From the cell containing the given text, extract its center point as [x, y] coordinate. 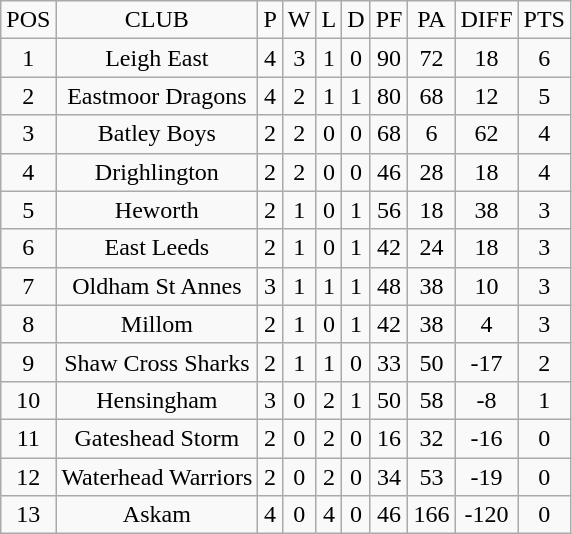
90 [389, 58]
16 [389, 438]
53 [432, 477]
166 [432, 515]
24 [432, 248]
48 [389, 286]
58 [432, 400]
P [270, 20]
Gateshead Storm [157, 438]
Shaw Cross Sharks [157, 362]
W [299, 20]
POS [28, 20]
11 [28, 438]
13 [28, 515]
32 [432, 438]
Askam [157, 515]
-8 [486, 400]
PA [432, 20]
Drighlington [157, 172]
56 [389, 210]
-120 [486, 515]
62 [486, 134]
L [329, 20]
28 [432, 172]
Oldham St Annes [157, 286]
East Leeds [157, 248]
-17 [486, 362]
D [356, 20]
9 [28, 362]
Eastmoor Dragons [157, 96]
Millom [157, 324]
Waterhead Warriors [157, 477]
-16 [486, 438]
Heworth [157, 210]
34 [389, 477]
72 [432, 58]
DIFF [486, 20]
Batley Boys [157, 134]
Hensingham [157, 400]
7 [28, 286]
33 [389, 362]
-19 [486, 477]
Leigh East [157, 58]
8 [28, 324]
PTS [544, 20]
PF [389, 20]
CLUB [157, 20]
80 [389, 96]
